Pinpoint the cell where the given text exists, returning its (X, Y) midpoint coordinate. 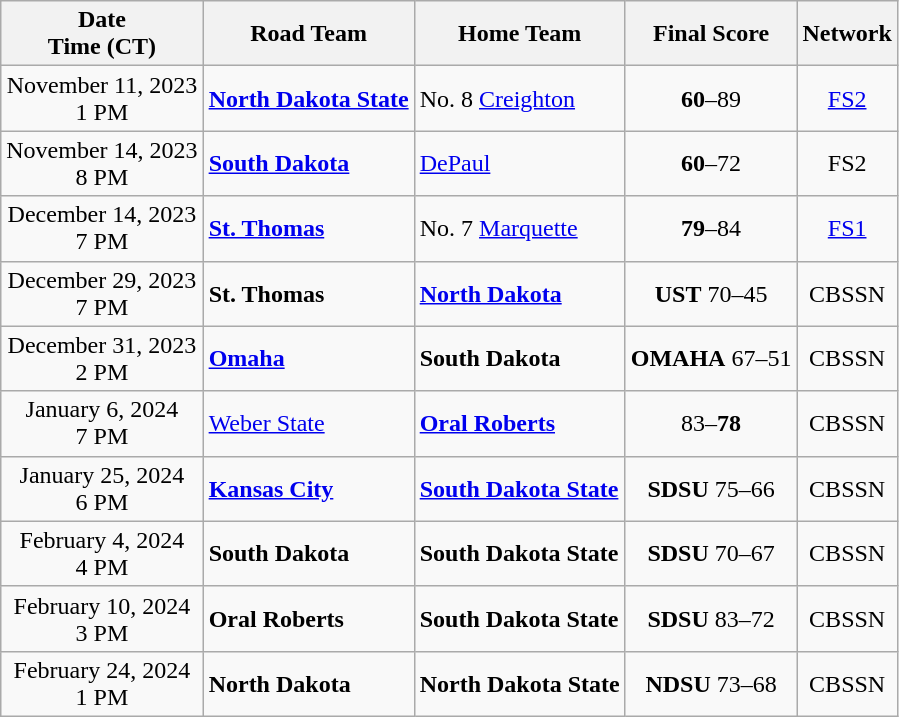
No. 8 Creighton (520, 98)
December 29, 20237 PM (102, 294)
UST 70–45 (711, 294)
Kansas City (308, 488)
No. 7 Marquette (520, 228)
SDSU 83–72 (711, 618)
60–72 (711, 164)
79–84 (711, 228)
December 31, 20232 PM (102, 358)
December 14, 20237 PM (102, 228)
83–78 (711, 424)
60–89 (711, 98)
January 6, 20247 PM (102, 424)
Weber State (308, 424)
DePaul (520, 164)
NDSU 73–68 (711, 684)
November 11, 20231 PM (102, 98)
OMAHA 67–51 (711, 358)
FS1 (847, 228)
Final Score (711, 34)
DateTime (CT) (102, 34)
February 4, 20244 PM (102, 554)
Omaha (308, 358)
Road Team (308, 34)
November 14, 20238 PM (102, 164)
SDSU 70–67 (711, 554)
SDSU 75–66 (711, 488)
Network (847, 34)
January 25, 20246 PM (102, 488)
Home Team (520, 34)
February 10, 20243 PM (102, 618)
February 24, 20241 PM (102, 684)
